Pinpoint the cell where the given text exists, returning its [x, y] midpoint coordinate. 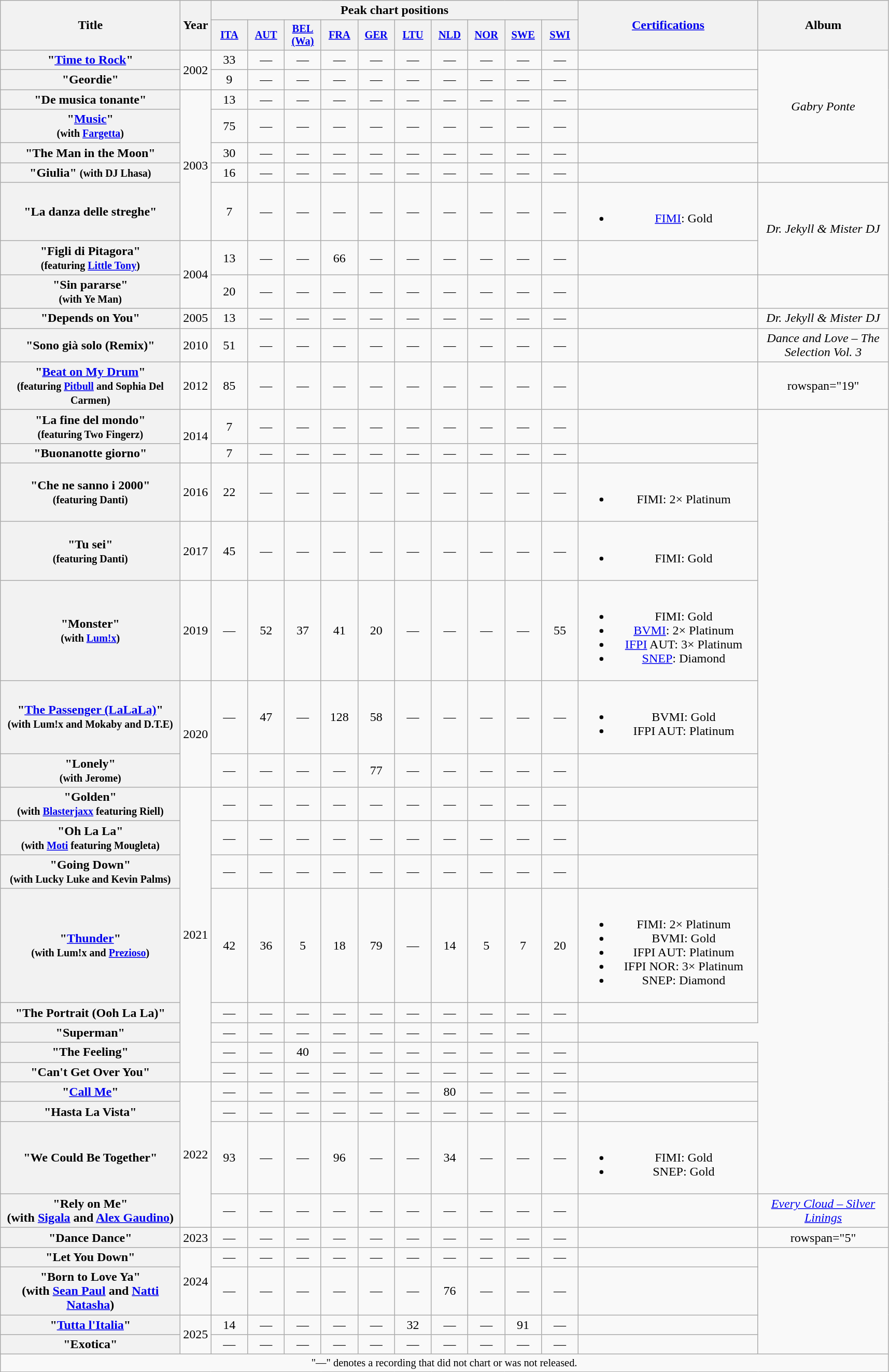
AUT [266, 35]
FIMI: 2× PlatinumBVMI: GoldIFPI AUT: PlatinumIFPI NOR: 3× PlatinumSNEP: Diamond [668, 945]
"De musica tonante" [90, 100]
18 [339, 945]
"Going Down" (with Lucky Luke and Kevin Palms) [90, 872]
2022 [196, 1155]
"Che ne sanno i 2000"(featuring Danti) [90, 492]
"Music" (with Fargetta) [90, 126]
77 [376, 770]
ITA [229, 35]
Peak chart positions [395, 10]
BEL(Wa) [303, 35]
"Superman" [90, 1032]
"Sono già solo (Remix)" [90, 345]
"Oh La La" (with Moti featuring Mougleta) [90, 838]
22 [229, 492]
"Beat on My Drum"(featuring Pitbull and Sophia Del Carmen) [90, 386]
"Golden" (with Blasterjaxx featuring Riell) [90, 804]
2021 [196, 935]
79 [376, 945]
2012 [196, 386]
"The Man in the Moon" [90, 153]
45 [229, 550]
FIMI: GoldBVMI: 2× PlatinumIFPI AUT: 3× PlatinumSNEP: Diamond [668, 630]
2004 [196, 275]
"La fine del mondo"(featuring Two Fingerz) [90, 426]
75 [229, 126]
"Exotica" [90, 1345]
33 [229, 60]
NOR [486, 35]
76 [450, 1291]
"The Feeling" [90, 1052]
"Geordie" [90, 80]
58 [376, 717]
"Time to Rock" [90, 60]
Every Cloud – Silver Linings [823, 1211]
"Born to Love Ya"(with Sean Paul and Natti Natasha) [90, 1291]
2002 [196, 69]
"Figli di Pitagora"(featuring Little Tony) [90, 258]
"Tu sei"(featuring Danti) [90, 550]
"The Portrait (Ooh La La)" [90, 1013]
36 [266, 945]
"Sin pararse" (with Ye Man) [90, 291]
FIMI: GoldSNEP: Gold [668, 1157]
2003 [196, 165]
"Giulia" (with DJ Lhasa) [90, 173]
93 [229, 1157]
"Hasta La Vista" [90, 1111]
FRA [339, 35]
16 [229, 173]
GER [376, 35]
2016 [196, 492]
2020 [196, 734]
47 [266, 717]
2024 [196, 1281]
"La danza delle streghe" [90, 211]
66 [339, 258]
"—" denotes a recording that did not chart or was not released. [445, 1363]
30 [229, 153]
2023 [196, 1237]
Certifications [668, 25]
"Call Me" [90, 1092]
41 [339, 630]
LTU [413, 35]
"Let You Down" [90, 1257]
NLD [450, 35]
32 [413, 1325]
80 [450, 1092]
51 [229, 345]
Title [90, 25]
SWE [524, 35]
"Rely on Me"(with Sigala and Alex Gaudino) [90, 1211]
91 [524, 1325]
40 [303, 1052]
9 [229, 80]
2014 [196, 436]
52 [266, 630]
"Lonely"(with Jerome) [90, 770]
"Thunder"(with Lum!x and Prezioso) [90, 945]
Album [823, 25]
2005 [196, 318]
85 [229, 386]
128 [339, 717]
42 [229, 945]
"Monster"(with Lum!x) [90, 630]
rowspan="5" [823, 1237]
"We Could Be Together" [90, 1157]
2019 [196, 630]
"The Passenger (LaLaLa)"(with Lum!x and Mokaby and D.T.E) [90, 717]
2025 [196, 1335]
"Tutta l'Italia" [90, 1325]
BVMI: GoldIFPI AUT: Platinum [668, 717]
"Dance Dance" [90, 1237]
Gabry Ponte [823, 106]
Dance and Love – The Selection Vol. 3 [823, 345]
34 [450, 1157]
FIMI: 2× Platinum [668, 492]
55 [560, 630]
2010 [196, 345]
"Can't Get Over You" [90, 1072]
"Depends on You" [90, 318]
SWI [560, 35]
2017 [196, 550]
"Buonanotte giorno" [90, 453]
37 [303, 630]
Year [196, 25]
96 [339, 1157]
rowspan="19" [823, 386]
